Detect which cell encompasses the target text, then output its [X, Y] center coordinate. 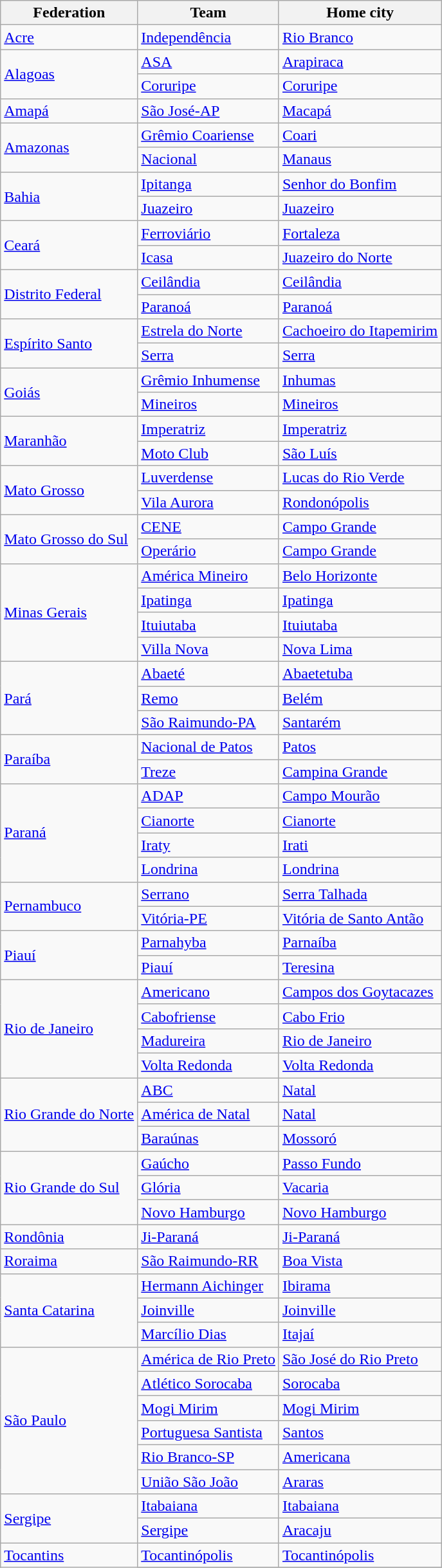
Cabo Frio [360, 1016]
Boa Vista [360, 1261]
Serra Talhada [360, 894]
Gaúcho [208, 1163]
Glória [208, 1188]
Atlético Sorocaba [208, 1383]
Belém [360, 698]
Ipitanga [208, 184]
Serrano [208, 894]
Mato Grosso do Sul [69, 539]
Amapá [69, 111]
Araras [360, 1481]
Pará [69, 698]
Marcílio Dias [208, 1335]
Pernambuco [69, 906]
Cachoeiro do Itapemirim [360, 331]
Rio Grande do Sul [69, 1188]
Ibirama [360, 1286]
Iraty [208, 845]
Ferroviário [208, 233]
Hermann Aichinger [208, 1286]
Santos [360, 1432]
América Mineiro [208, 576]
Abaeté [208, 673]
Mossoró [360, 1139]
Federation [69, 13]
Moto Club [208, 453]
Paraíba [69, 760]
Minas Gerais [69, 612]
Rondônia [69, 1237]
ASA [208, 62]
Madureira [208, 1041]
Irati [360, 845]
Treze [208, 772]
Ceará [69, 245]
Vila Aurora [208, 502]
União São João [208, 1481]
Cabofriense [208, 1016]
Santa Catarina [69, 1310]
ABC [208, 1090]
Luverdense [208, 478]
Juazeiro do Norte [360, 257]
Santarém [360, 723]
Arapiraca [360, 62]
Itajaí [360, 1335]
Grêmio Coariense [208, 135]
Coari [360, 135]
Espírito Santo [69, 343]
São Raimundo-PA [208, 723]
América de Rio Preto [208, 1359]
Grêmio Inhumense [208, 380]
ADAP [208, 796]
Tocantins [69, 1555]
Americana [360, 1457]
América de Natal [208, 1115]
São José-AP [208, 111]
Paraná [69, 833]
Acre [69, 37]
Vitória de Santo Antão [360, 918]
Belo Horizonte [360, 576]
Passo Fundo [360, 1163]
Independência [208, 37]
Goiás [69, 392]
Fortaleza [360, 233]
Patos [360, 747]
Abaetetuba [360, 673]
Maranhão [69, 441]
Parnaíba [360, 943]
Senhor do Bonfim [360, 184]
CENE [208, 527]
Remo [208, 698]
Rio Grande do Norte [69, 1115]
Rio Branco [360, 37]
Mato Grosso [69, 490]
São José do Rio Preto [360, 1359]
Villa Nova [208, 649]
Portuguesa Santista [208, 1432]
Manaus [360, 160]
Distrito Federal [69, 294]
Vitória-PE [208, 918]
Nacional de Patos [208, 747]
Campos dos Goytacazes [360, 992]
Inhumas [360, 380]
Icasa [208, 257]
Rondonópolis [360, 502]
São Paulo [69, 1420]
Rio Branco-SP [208, 1457]
Team [208, 13]
Estrela do Norte [208, 331]
Home city [360, 13]
São Luís [360, 453]
Operário [208, 551]
Americano [208, 992]
Macapá [360, 111]
Nacional [208, 160]
Sorocaba [360, 1383]
Campo Mourão [360, 796]
Alagoas [69, 74]
Amazonas [69, 147]
Teresina [360, 967]
Bahia [69, 196]
Baraúnas [208, 1139]
São Raimundo-RR [208, 1261]
Aracaju [360, 1531]
Parnahyba [208, 943]
Roraima [69, 1261]
Nova Lima [360, 649]
Lucas do Rio Verde [360, 478]
Vacaria [360, 1188]
Campina Grande [360, 772]
